From the cell containing the given text, extract its center point as [x, y] coordinate. 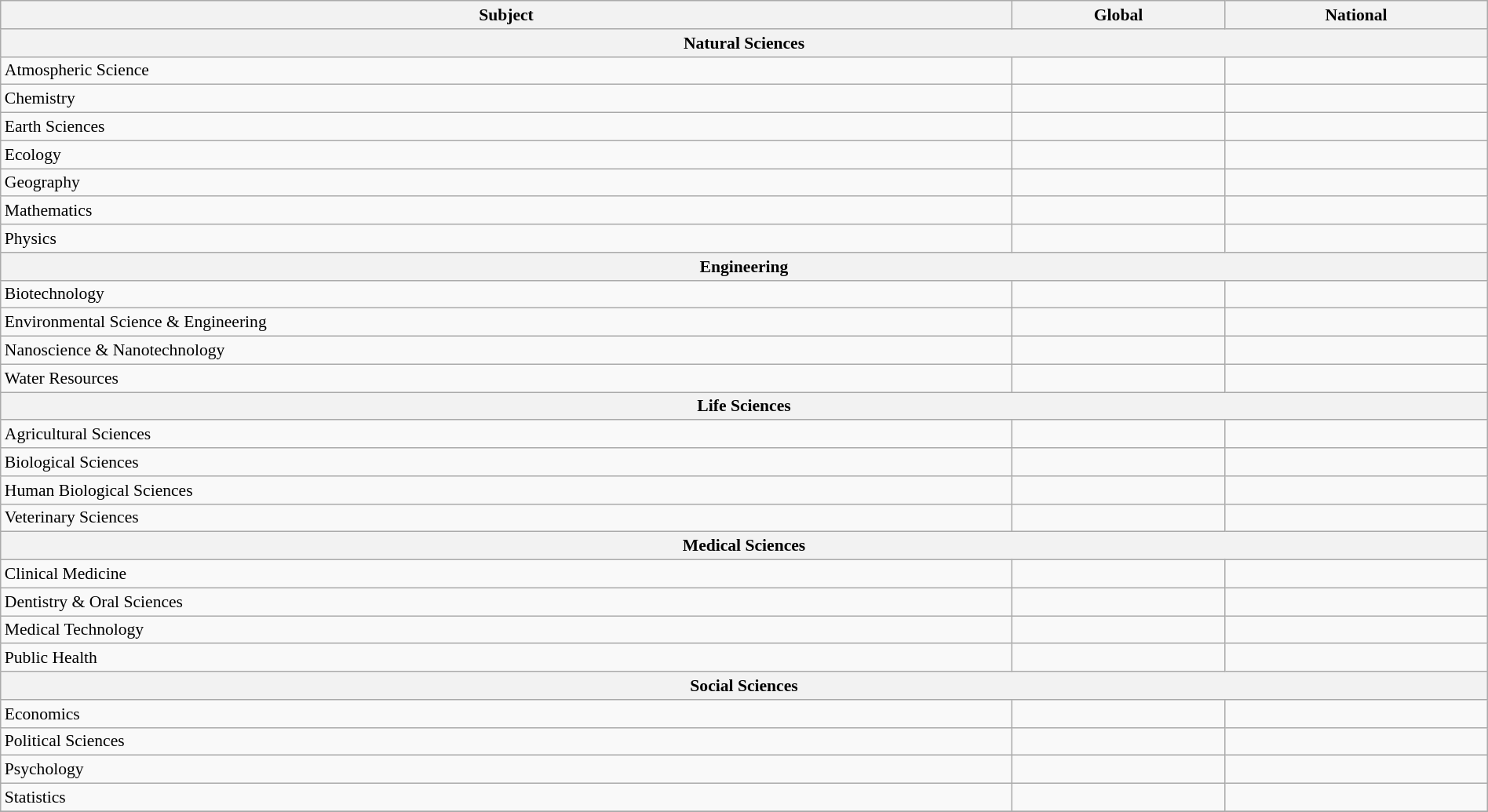
Natural Sciences [744, 43]
Public Health [506, 658]
Clinical Medicine [506, 574]
Global [1118, 15]
Chemistry [506, 99]
Medical Technology [506, 630]
Biological Sciences [506, 462]
Psychology [506, 770]
National [1356, 15]
Social Sciences [744, 686]
Biotechnology [506, 294]
Mathematics [506, 211]
Agricultural Sciences [506, 435]
Ecology [506, 155]
Economics [506, 714]
Political Sciences [506, 741]
Dentistry & Oral Sciences [506, 602]
Statistics [506, 798]
Subject [506, 15]
Environmental Science & Engineering [506, 322]
Physics [506, 239]
Engineering [744, 267]
Human Biological Sciences [506, 490]
Medical Sciences [744, 546]
Water Resources [506, 378]
Nanoscience & Nanotechnology [506, 351]
Earth Sciences [506, 127]
Atmospheric Science [506, 71]
Geography [506, 183]
Life Sciences [744, 406]
Veterinary Sciences [506, 518]
